Identify which cell holds the provided text, then report its (X, Y) central coordinate. 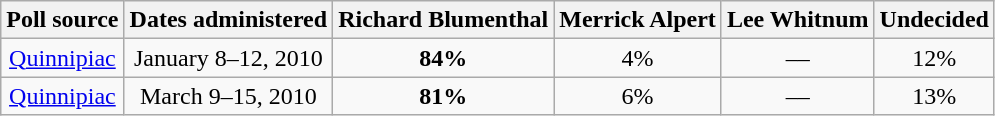
Poll source (62, 20)
84% (444, 58)
6% (638, 96)
March 9–15, 2010 (228, 96)
12% (934, 58)
13% (934, 96)
Undecided (934, 20)
Merrick Alpert (638, 20)
4% (638, 58)
81% (444, 96)
January 8–12, 2010 (228, 58)
Richard Blumenthal (444, 20)
Dates administered (228, 20)
Lee Whitnum (798, 20)
